Output the [X, Y] coordinate of the center of the cell containing the given text.  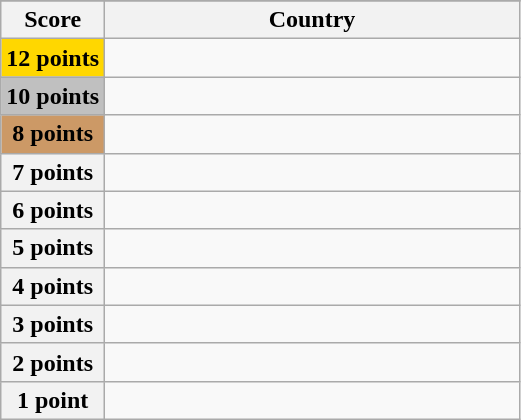
Score [53, 20]
3 points [53, 324]
10 points [53, 96]
12 points [53, 58]
4 points [53, 286]
1 point [53, 400]
8 points [53, 134]
7 points [53, 172]
5 points [53, 248]
6 points [53, 210]
Country [312, 20]
2 points [53, 362]
